Capture the cell that displays the provided text and extract its [x, y] central coordinate. 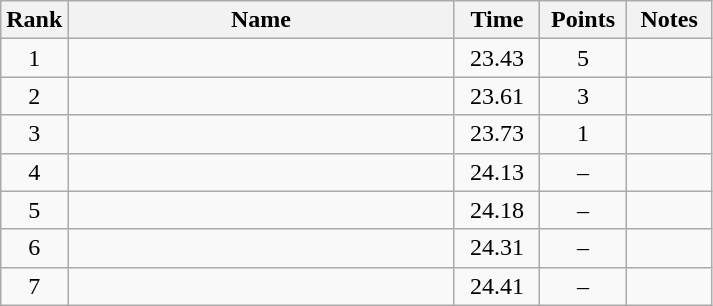
23.73 [497, 134]
Rank [34, 20]
23.43 [497, 58]
6 [34, 248]
24.41 [497, 286]
24.13 [497, 172]
24.31 [497, 248]
24.18 [497, 210]
7 [34, 286]
2 [34, 96]
Time [497, 20]
23.61 [497, 96]
4 [34, 172]
Notes [669, 20]
Points [583, 20]
Name [261, 20]
